For the text-containing cell, return its midpoint in (X, Y) coordinate format. 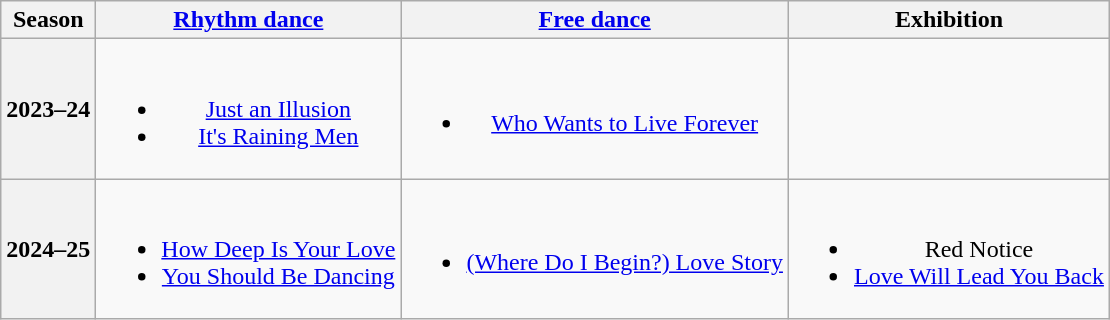
Who Wants to Live Forever (595, 109)
(Where Do I Begin?) Love Story (595, 249)
Season (48, 20)
Red Notice Love Will Lead You Back (948, 249)
How Deep Is Your LoveYou Should Be Dancing (248, 249)
Just an Illusion It's Raining Men (248, 109)
2023–24 (48, 109)
Free dance (595, 20)
Exhibition (948, 20)
Rhythm dance (248, 20)
2024–25 (48, 249)
